Search for the cell housing the specified text and yield its (X, Y) center coordinate. 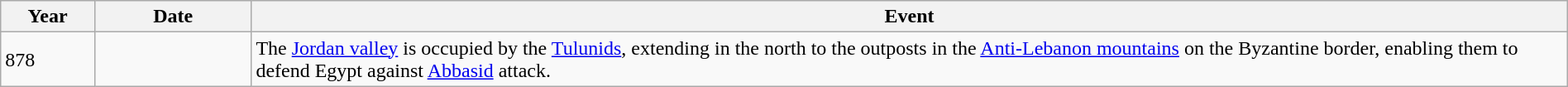
Date (172, 17)
Year (48, 17)
878 (48, 60)
Event (910, 17)
